Return the (X, Y) coordinate for the center point of the cell that contains the specified text.  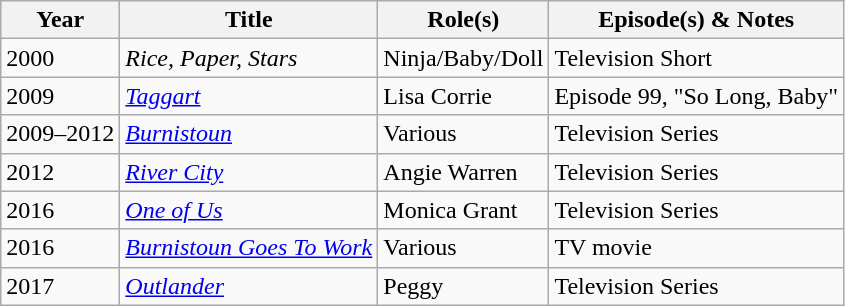
Monica Grant (464, 210)
Lisa Corrie (464, 96)
Rice, Paper, Stars (249, 58)
Television Short (696, 58)
Burnistoun (249, 134)
Peggy (464, 286)
Burnistoun Goes To Work (249, 248)
Title (249, 20)
Taggart (249, 96)
Outlander (249, 286)
One of Us (249, 210)
Angie Warren (464, 172)
River City (249, 172)
2009 (60, 96)
Ninja/Baby/Doll (464, 58)
2012 (60, 172)
2017 (60, 286)
Role(s) (464, 20)
2000 (60, 58)
2009–2012 (60, 134)
TV movie (696, 248)
Episode 99, "So Long, Baby" (696, 96)
Year (60, 20)
Episode(s) & Notes (696, 20)
